Extract the [x, y] coordinate from the center of the cell holding the provided text.  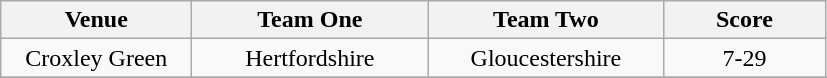
Team One [310, 20]
Croxley Green [96, 58]
Score [744, 20]
Team Two [546, 20]
Hertfordshire [310, 58]
Venue [96, 20]
7-29 [744, 58]
Gloucestershire [546, 58]
